Determine the [X, Y] coordinate at the center of the cell enclosing the given text.  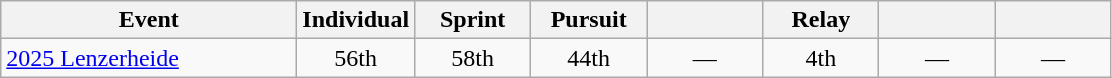
Event [149, 20]
4th [821, 58]
Sprint [473, 20]
56th [356, 58]
Pursuit [589, 20]
Relay [821, 20]
44th [589, 58]
2025 Lenzerheide [149, 58]
58th [473, 58]
Individual [356, 20]
